Provide the [x, y] coordinate of the cell's center where the given text is located.  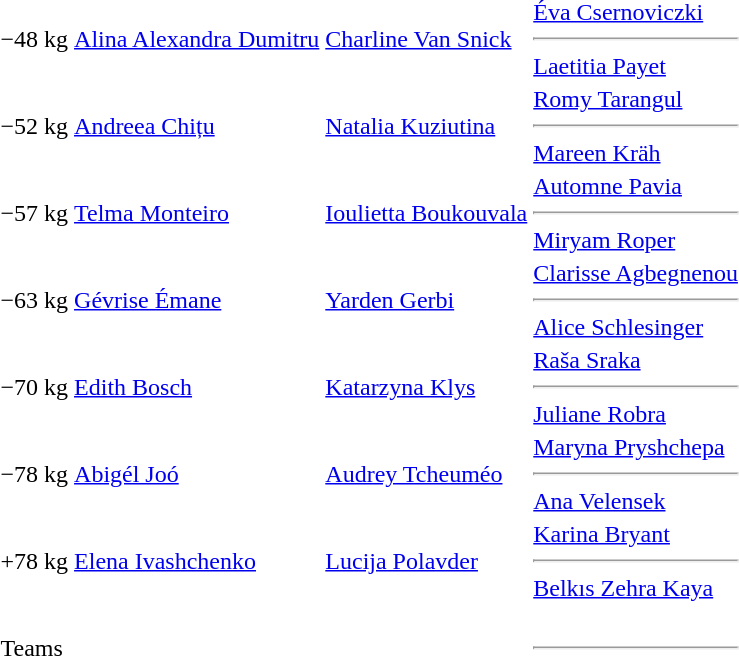
Edith Bosch [197, 387]
Gévrise Émane [197, 300]
Lucija Polavder [426, 561]
Andreea Chițu [197, 126]
Audrey Tcheuméo [426, 474]
Telma Monteiro [197, 213]
Natalia Kuziutina [426, 126]
Katarzyna Klys [426, 387]
Elena Ivashchenko [197, 561]
Abigél Joó [197, 474]
Ioulietta Boukouvala [426, 213]
Yarden Gerbi [426, 300]
